Return the [x, y] coordinate for the center point of the cell that contains the specified text.  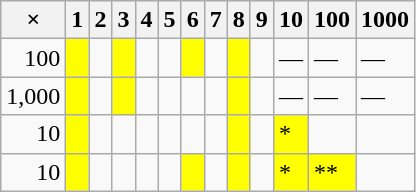
3 [124, 20]
1 [78, 20]
5 [170, 20]
4 [146, 20]
1,000 [34, 96]
** [332, 172]
× [34, 20]
2 [100, 20]
7 [216, 20]
6 [192, 20]
9 [262, 20]
1000 [386, 20]
8 [238, 20]
